Find where the given text appears and provide that cell's center as [X, Y] coordinate. 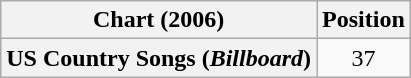
US Country Songs (Billboard) [159, 58]
Position [364, 20]
37 [364, 58]
Chart (2006) [159, 20]
